Locate the cell with the specified text and output its (X, Y) center coordinate. 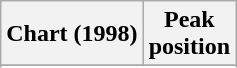
Chart (1998) (72, 34)
Peakposition (189, 34)
